Capture the cell that displays the provided text and extract its [X, Y] central coordinate. 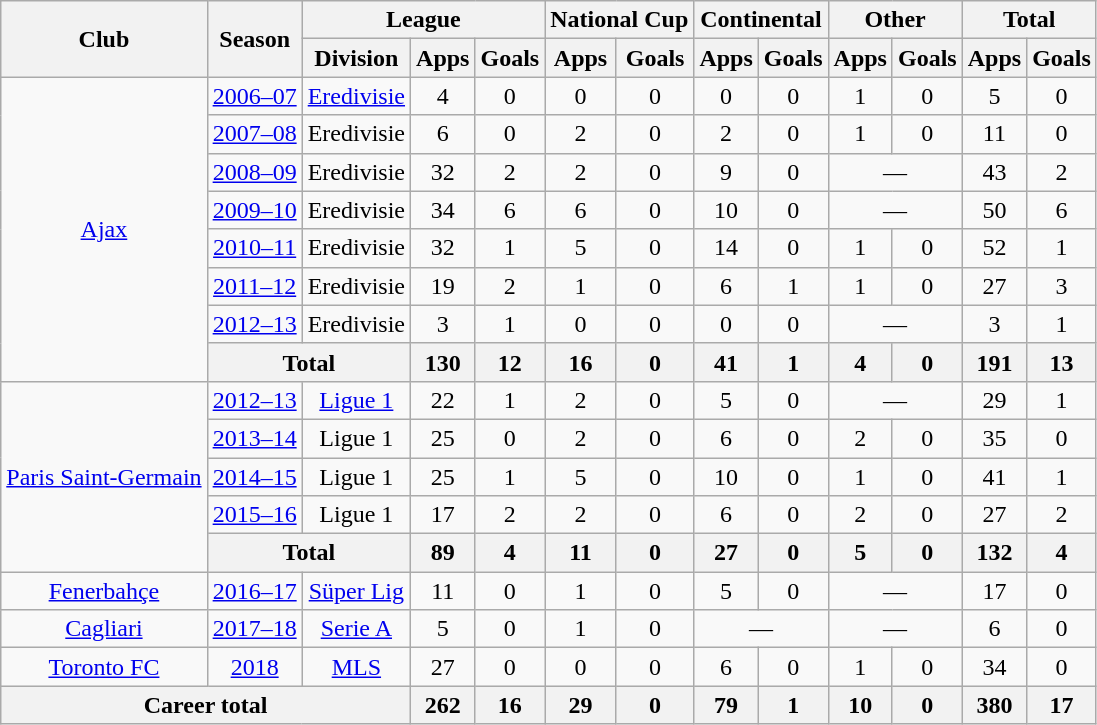
Division [356, 58]
2014–15 [254, 477]
Season [254, 39]
52 [994, 248]
43 [994, 172]
Fenerbahçe [104, 591]
MLS [356, 667]
2011–12 [254, 286]
2013–14 [254, 438]
Career total [206, 705]
Continental [761, 20]
13 [1062, 362]
380 [994, 705]
Süper Lig [356, 591]
National Cup [620, 20]
Serie A [356, 629]
130 [443, 362]
2009–10 [254, 210]
12 [510, 362]
35 [994, 438]
2008–09 [254, 172]
Cagliari [104, 629]
50 [994, 210]
League [424, 20]
132 [994, 553]
2015–16 [254, 515]
19 [443, 286]
14 [726, 248]
22 [443, 400]
2018 [254, 667]
2006–07 [254, 96]
89 [443, 553]
Ajax [104, 229]
79 [726, 705]
262 [443, 705]
191 [994, 362]
Toronto FC [104, 667]
9 [726, 172]
2010–11 [254, 248]
2017–18 [254, 629]
Paris Saint-Germain [104, 476]
Other [895, 20]
2007–08 [254, 134]
Club [104, 39]
2016–17 [254, 591]
